Provide the [X, Y] coordinate of the cell's center where the given text is located.  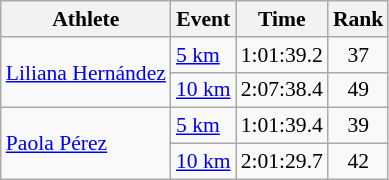
Time [282, 19]
37 [358, 55]
1:01:39.2 [282, 55]
49 [358, 90]
Paola Pérez [86, 144]
1:01:39.4 [282, 126]
Athlete [86, 19]
2:07:38.4 [282, 90]
39 [358, 126]
Rank [358, 19]
42 [358, 162]
2:01:29.7 [282, 162]
Event [204, 19]
Liliana Hernández [86, 72]
